Return [x, y] of the center of cell containing provided text 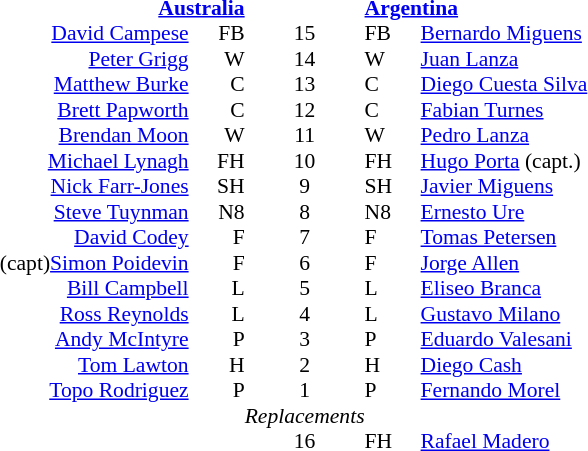
14 [305, 59]
13 [305, 85]
8 [305, 212]
9 [305, 187]
6 [305, 263]
5 [305, 289]
Replacements [305, 416]
7 [305, 237]
3 [305, 339]
15 [305, 33]
1 [305, 391]
12 [305, 110]
2 [305, 365]
11 [305, 135]
10 [305, 161]
4 [305, 314]
